Capture the cell that displays the provided text and extract its [x, y] central coordinate. 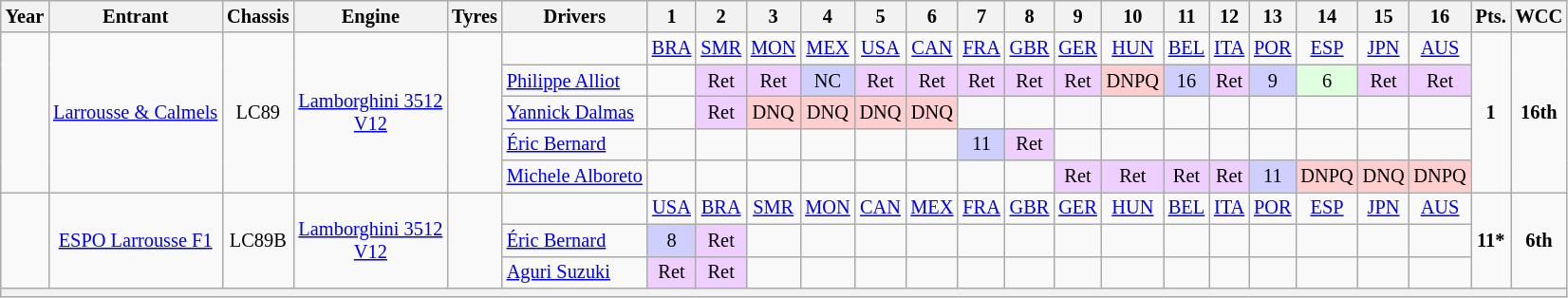
LC89 [258, 112]
14 [1327, 16]
Entrant [135, 16]
Yannick Dalmas [575, 112]
12 [1229, 16]
ESPO Larrousse F1 [135, 239]
WCC [1540, 16]
Drivers [575, 16]
NC [828, 81]
6th [1540, 239]
13 [1272, 16]
Tyres [475, 16]
10 [1133, 16]
3 [773, 16]
Philippe Alliot [575, 81]
Engine [371, 16]
LC89B [258, 239]
2 [721, 16]
Aguri Suzuki [575, 272]
11* [1491, 239]
Chassis [258, 16]
Pts. [1491, 16]
4 [828, 16]
7 [981, 16]
Year [25, 16]
15 [1384, 16]
Larrousse & Calmels [135, 112]
Michele Alboreto [575, 177]
5 [881, 16]
16th [1540, 112]
